Find where the given text appears and provide that cell's center as (X, Y) coordinate. 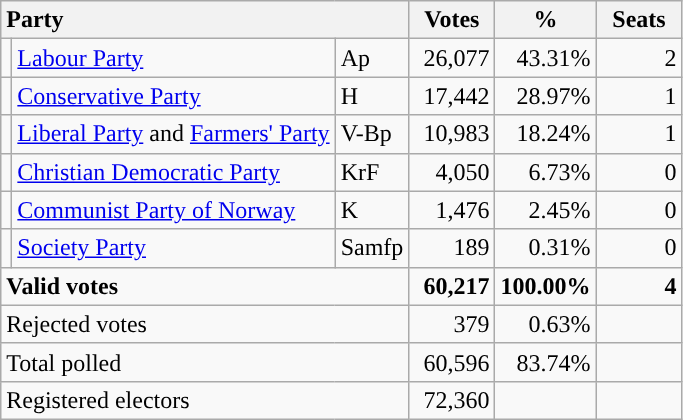
379 (452, 324)
Valid votes (205, 286)
43.31% (546, 58)
V-Bp (372, 134)
26,077 (452, 58)
Party (205, 20)
KrF (372, 172)
Labour Party (174, 58)
Communist Party of Norway (174, 210)
Rejected votes (205, 324)
Liberal Party and Farmers' Party (174, 134)
Ap (372, 58)
4,050 (452, 172)
4 (639, 286)
18.24% (546, 134)
100.00% (546, 286)
0.63% (546, 324)
189 (452, 248)
6.73% (546, 172)
Christian Democratic Party (174, 172)
83.74% (546, 362)
Society Party (174, 248)
Samfp (372, 248)
Conservative Party (174, 96)
1,476 (452, 210)
K (372, 210)
17,442 (452, 96)
60,217 (452, 286)
% (546, 20)
72,360 (452, 400)
0.31% (546, 248)
Votes (452, 20)
28.97% (546, 96)
Total polled (205, 362)
Seats (639, 20)
10,983 (452, 134)
2 (639, 58)
60,596 (452, 362)
Registered electors (205, 400)
H (372, 96)
2.45% (546, 210)
